Pinpoint the cell where the given text exists, returning its [x, y] midpoint coordinate. 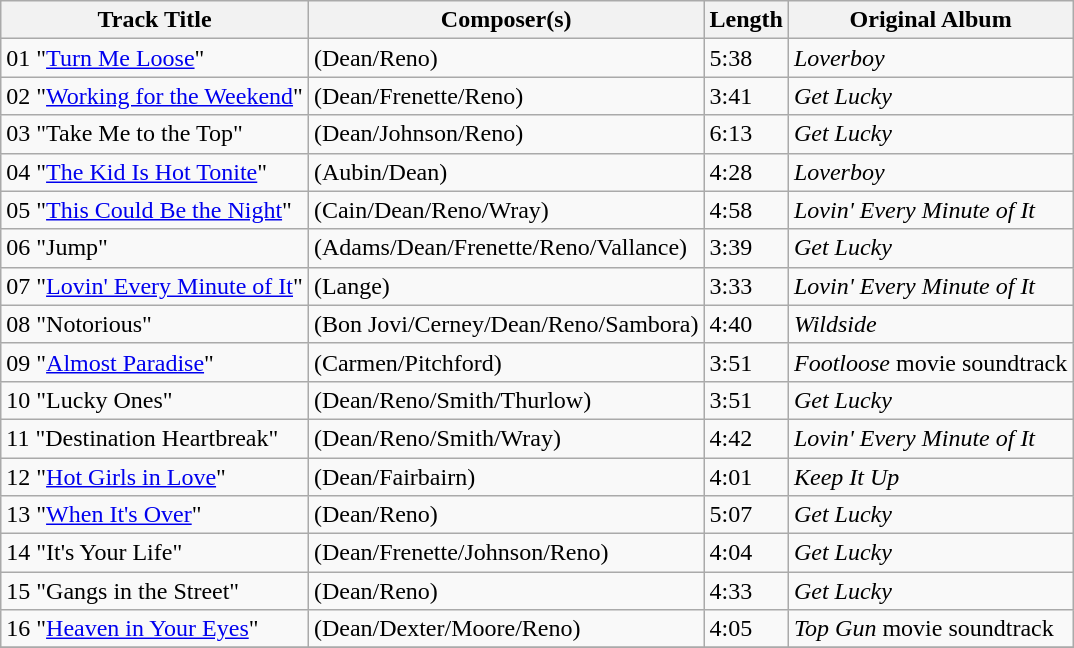
(Adams/Dean/Frenette/Reno/Vallance) [506, 248]
(Dean/Frenette/Reno) [506, 96]
08 "Notorious" [155, 324]
(Lange) [506, 286]
4:40 [746, 324]
(Carmen/Pitchford) [506, 362]
Keep It Up [930, 477]
(Dean/Frenette/Johnson/Reno) [506, 553]
10 "Lucky Ones" [155, 400]
07 "Lovin' Every Minute of It" [155, 286]
Track Title [155, 20]
02 "Working for the Weekend" [155, 96]
01 "Turn Me Loose" [155, 58]
(Dean/Reno/Smith/Thurlow) [506, 400]
Original Album [930, 20]
4:33 [746, 591]
5:38 [746, 58]
3:41 [746, 96]
(Dean/Johnson/Reno) [506, 134]
4:42 [746, 438]
Length [746, 20]
Wildside [930, 324]
3:33 [746, 286]
12 "Hot Girls in Love" [155, 477]
11 "Destination Heartbreak" [155, 438]
(Cain/Dean/Reno/Wray) [506, 210]
14 "It's Your Life" [155, 553]
(Dean/Reno/Smith/Wray) [506, 438]
(Aubin/Dean) [506, 172]
Composer(s) [506, 20]
4:01 [746, 477]
(Dean/Dexter/Moore/Reno) [506, 629]
5:07 [746, 515]
4:58 [746, 210]
(Bon Jovi/Cerney/Dean/Reno/Sambora) [506, 324]
15 "Gangs in the Street" [155, 591]
13 "When It's Over" [155, 515]
4:28 [746, 172]
4:05 [746, 629]
16 "Heaven in Your Eyes" [155, 629]
(Dean/Fairbairn) [506, 477]
09 "Almost Paradise" [155, 362]
3:39 [746, 248]
6:13 [746, 134]
05 "This Could Be the Night" [155, 210]
04 "The Kid Is Hot Tonite" [155, 172]
03 "Take Me to the Top" [155, 134]
Top Gun movie soundtrack [930, 629]
4:04 [746, 553]
06 "Jump" [155, 248]
Footloose movie soundtrack [930, 362]
